Output the [x, y] coordinate of the center of the cell containing the given text.  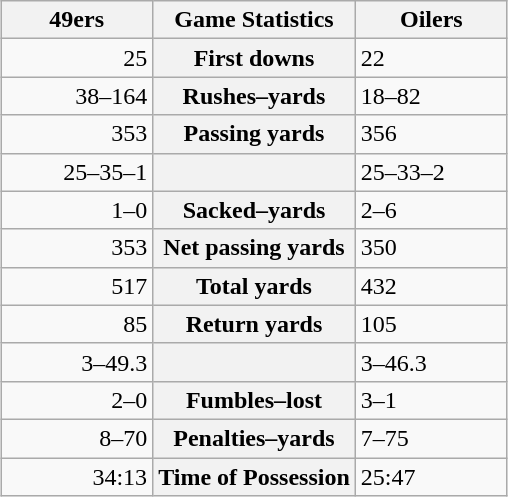
25 [77, 58]
3–49.3 [77, 362]
34:13 [77, 477]
Total yards [254, 286]
2–0 [77, 400]
85 [77, 324]
Time of Possession [254, 477]
Fumbles–lost [254, 400]
First downs [254, 58]
25–33–2 [431, 172]
7–75 [431, 438]
3–1 [431, 400]
2–6 [431, 210]
Sacked–yards [254, 210]
1–0 [77, 210]
38–164 [77, 96]
22 [431, 58]
8–70 [77, 438]
105 [431, 324]
18–82 [431, 96]
3–46.3 [431, 362]
Game Statistics [254, 20]
Oilers [431, 20]
Return yards [254, 324]
356 [431, 134]
Net passing yards [254, 248]
49ers [77, 20]
25:47 [431, 477]
350 [431, 248]
Penalties–yards [254, 438]
Passing yards [254, 134]
Rushes–yards [254, 96]
25–35–1 [77, 172]
432 [431, 286]
517 [77, 286]
